Scan for the cell matching the given text and deliver its (x, y) coordinate at center. 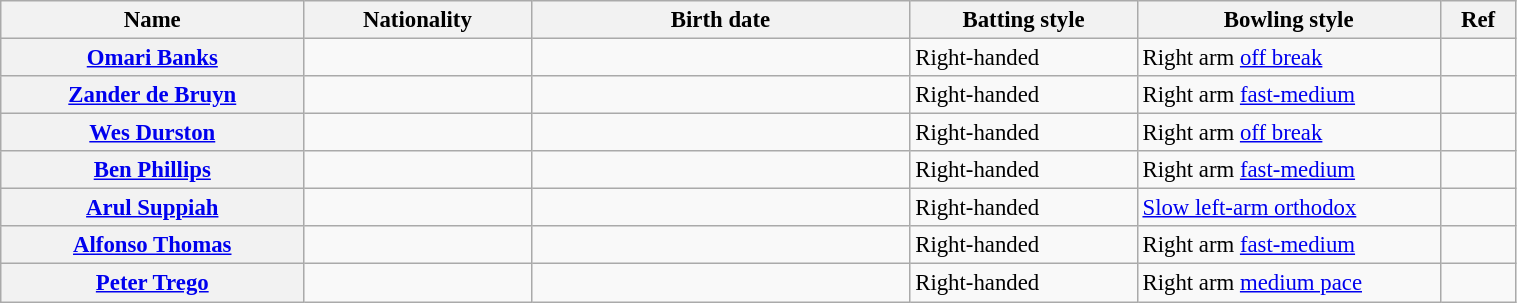
Zander de Bruyn (152, 95)
Peter Trego (152, 283)
Wes Durston (152, 133)
Bowling style (1288, 20)
Right arm medium pace (1288, 283)
Ref (1478, 20)
Nationality (418, 20)
Arul Suppiah (152, 208)
Omari Banks (152, 58)
Alfonso Thomas (152, 245)
Birth date (720, 20)
Ben Phillips (152, 170)
Batting style (1024, 20)
Slow left-arm orthodox (1288, 208)
Name (152, 20)
